Pinpoint the cell where the given text exists, returning its [x, y] midpoint coordinate. 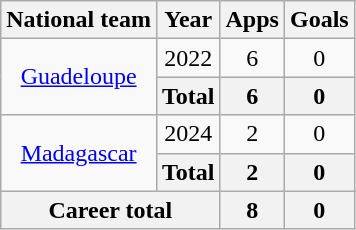
Career total [110, 210]
8 [252, 210]
2022 [188, 58]
Goals [319, 20]
Apps [252, 20]
Year [188, 20]
2024 [188, 134]
Guadeloupe [79, 77]
Madagascar [79, 153]
National team [79, 20]
